Identify which cell holds the provided text, then report its (x, y) central coordinate. 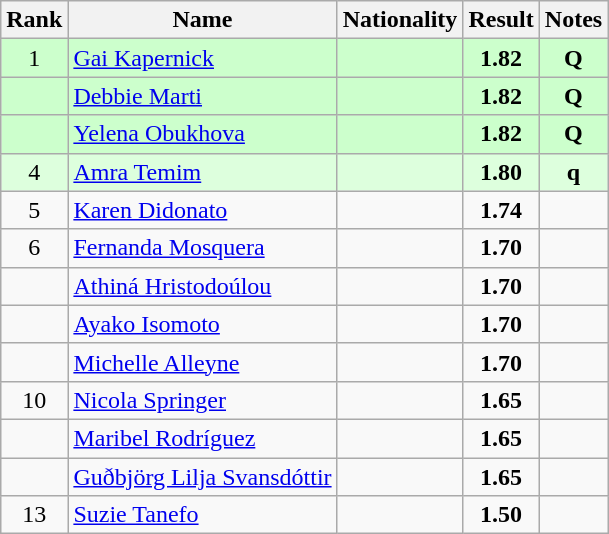
q (573, 172)
1.80 (501, 172)
Michelle Alleyne (202, 362)
Maribel Rodríguez (202, 438)
1.74 (501, 210)
Debbie Marti (202, 96)
Karen Didonato (202, 210)
Name (202, 20)
Notes (573, 20)
6 (34, 248)
Amra Temim (202, 172)
Gai Kapernick (202, 58)
1.50 (501, 515)
5 (34, 210)
Nationality (400, 20)
10 (34, 400)
4 (34, 172)
Nicola Springer (202, 400)
Rank (34, 20)
Ayako Isomoto (202, 324)
Yelena Obukhova (202, 134)
Guðbjörg Lilja Svansdóttir (202, 477)
13 (34, 515)
Result (501, 20)
Suzie Tanefo (202, 515)
1 (34, 58)
Fernanda Mosquera (202, 248)
Athiná Hristodoúlou (202, 286)
